From the cell containing the given text, extract its center point as [X, Y] coordinate. 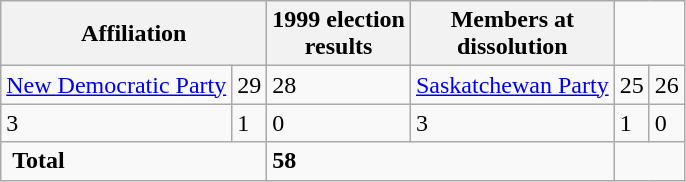
New Democratic Party [116, 85]
Affiliation [134, 34]
58 [440, 161]
26 [666, 85]
29 [250, 85]
25 [632, 85]
28 [339, 85]
Saskatchewan Party [512, 85]
Members atdissolution [512, 34]
Total [134, 161]
1999 electionresults [339, 34]
